Provide the [x, y] coordinate of the cell's center where the given text is located.  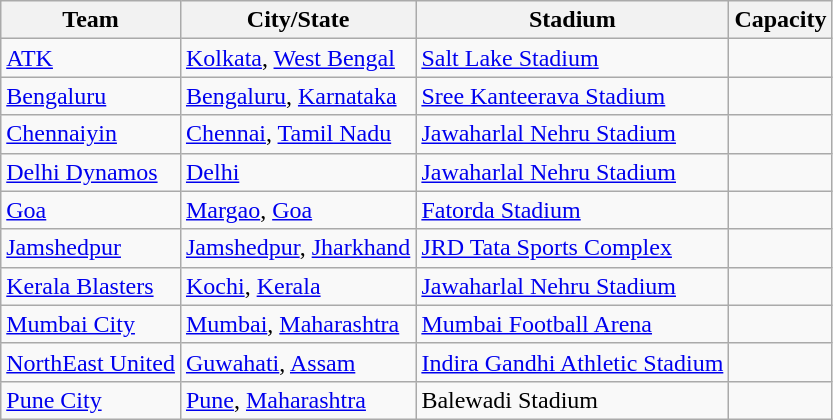
Capacity [780, 20]
Guwahati, Assam [298, 362]
Team [91, 20]
Jamshedpur, Jharkhand [298, 248]
Goa [91, 210]
Pune City [91, 400]
ATK [91, 58]
Kerala Blasters [91, 286]
NorthEast United [91, 362]
Indira Gandhi Athletic Stadium [572, 362]
Delhi [298, 172]
Kochi, Kerala [298, 286]
Mumbai City [91, 324]
Margao, Goa [298, 210]
JRD Tata Sports Complex [572, 248]
Jamshedpur [91, 248]
Mumbai Football Arena [572, 324]
Balewadi Stadium [572, 400]
Fatorda Stadium [572, 210]
Bengaluru [91, 96]
Chennaiyin [91, 134]
City/State [298, 20]
Mumbai, Maharashtra [298, 324]
Salt Lake Stadium [572, 58]
Kolkata, West Bengal [298, 58]
Delhi Dynamos [91, 172]
Bengaluru, Karnataka [298, 96]
Stadium [572, 20]
Sree Kanteerava Stadium [572, 96]
Pune, Maharashtra [298, 400]
Chennai, Tamil Nadu [298, 134]
